For the text-containing cell, return its midpoint in [X, Y] coordinate format. 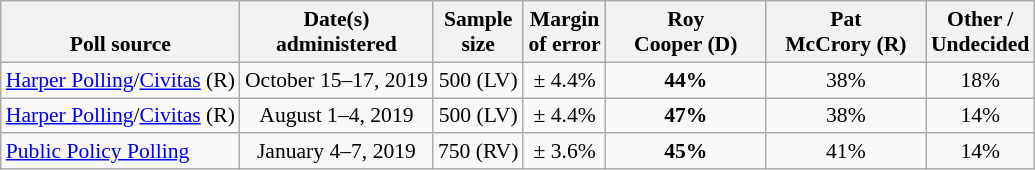
Public Policy Polling [120, 152]
47% [686, 116]
Poll source [120, 32]
Other /Undecided [980, 32]
RoyCooper (D) [686, 32]
Samplesize [478, 32]
750 (RV) [478, 152]
18% [980, 80]
August 1–4, 2019 [336, 116]
44% [686, 80]
45% [686, 152]
Date(s)administered [336, 32]
± 3.6% [564, 152]
PatMcCrory (R) [846, 32]
41% [846, 152]
Marginof error [564, 32]
January 4–7, 2019 [336, 152]
October 15–17, 2019 [336, 80]
